Extract the [x, y] coordinate from the center of the cell holding the provided text.  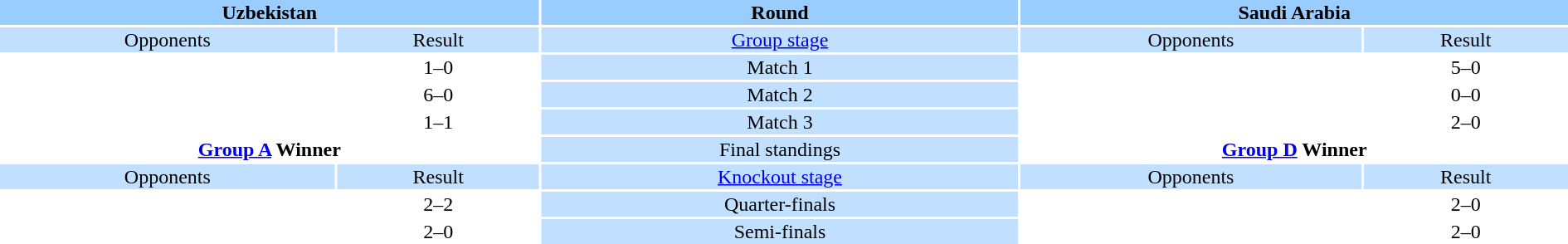
Uzbekistan [270, 12]
Knockout stage [780, 177]
Round [780, 12]
Semi-finals [780, 232]
0–0 [1465, 95]
Match 1 [780, 67]
Group D Winner [1294, 149]
Group stage [780, 40]
1–0 [438, 67]
1–1 [438, 122]
2–2 [438, 204]
Quarter-finals [780, 204]
Saudi Arabia [1294, 12]
Final standings [780, 149]
Match 3 [780, 122]
Match 2 [780, 95]
Group A Winner [270, 149]
6–0 [438, 95]
5–0 [1465, 67]
